For the text-containing cell, return its midpoint in [X, Y] coordinate format. 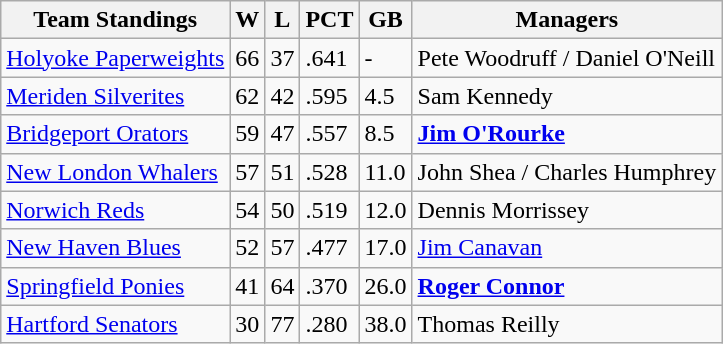
New Haven Blues [116, 248]
.641 [330, 58]
Meriden Silverites [116, 96]
42 [282, 96]
51 [282, 172]
12.0 [386, 210]
.528 [330, 172]
Dennis Morrissey [567, 210]
64 [282, 286]
.370 [330, 286]
38.0 [386, 324]
59 [248, 134]
Norwich Reds [116, 210]
Pete Woodruff / Daniel O'Neill [567, 58]
41 [248, 286]
GB [386, 20]
52 [248, 248]
4.5 [386, 96]
62 [248, 96]
Managers [567, 20]
Bridgeport Orators [116, 134]
Holyoke Paperweights [116, 58]
.280 [330, 324]
Jim O'Rourke [567, 134]
.595 [330, 96]
17.0 [386, 248]
- [386, 58]
PCT [330, 20]
77 [282, 324]
66 [248, 58]
.519 [330, 210]
11.0 [386, 172]
Springfield Ponies [116, 286]
26.0 [386, 286]
L [282, 20]
Jim Canavan [567, 248]
47 [282, 134]
8.5 [386, 134]
Team Standings [116, 20]
New London Whalers [116, 172]
Hartford Senators [116, 324]
Sam Kennedy [567, 96]
John Shea / Charles Humphrey [567, 172]
.557 [330, 134]
Thomas Reilly [567, 324]
54 [248, 210]
.477 [330, 248]
37 [282, 58]
Roger Connor [567, 286]
30 [248, 324]
W [248, 20]
50 [282, 210]
